For the text-containing cell, return its midpoint in (x, y) coordinate format. 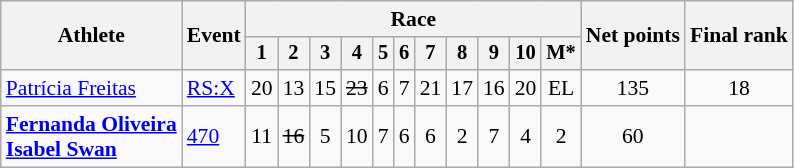
RS:X (214, 88)
135 (633, 88)
60 (633, 136)
8 (462, 54)
470 (214, 136)
23 (357, 88)
21 (431, 88)
Event (214, 36)
EL (560, 88)
15 (325, 88)
Patrícia Freitas (92, 88)
Final rank (739, 36)
3 (325, 54)
Race (414, 19)
11 (262, 136)
18 (739, 88)
M* (560, 54)
9 (494, 54)
Fernanda Oliveira Isabel Swan (92, 136)
Net points (633, 36)
13 (294, 88)
1 (262, 54)
Athlete (92, 36)
17 (462, 88)
